Return [x, y] of the center of cell containing provided text 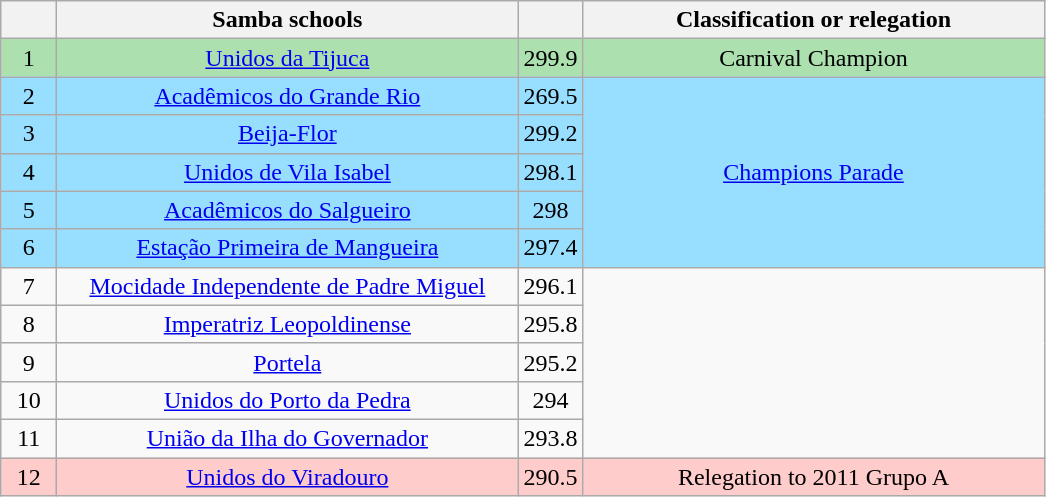
8 [29, 324]
5 [29, 210]
Unidos da Tijuca [288, 58]
7 [29, 286]
295.8 [550, 324]
Acadêmicos do Salgueiro [288, 210]
Mocidade Independente de Padre Miguel [288, 286]
299.9 [550, 58]
Carnival Champion [814, 58]
Champions Parade [814, 172]
Relegation to 2011 Grupo A [814, 477]
6 [29, 248]
298.1 [550, 172]
Unidos de Vila Isabel [288, 172]
12 [29, 477]
294 [550, 400]
Unidos do Porto da Pedra [288, 400]
9 [29, 362]
296.1 [550, 286]
298 [550, 210]
299.2 [550, 134]
290.5 [550, 477]
297.4 [550, 248]
Acadêmicos do Grande Rio [288, 96]
Classification or relegation [814, 20]
Estação Primeira de Mangueira [288, 248]
Portela [288, 362]
3 [29, 134]
295.2 [550, 362]
Imperatriz Leopoldinense [288, 324]
2 [29, 96]
União da Ilha do Governador [288, 438]
4 [29, 172]
269.5 [550, 96]
10 [29, 400]
293.8 [550, 438]
Unidos do Viradouro [288, 477]
1 [29, 58]
Samba schools [288, 20]
11 [29, 438]
Beija-Flor [288, 134]
